Detect which cell encompasses the target text, then output its (x, y) center coordinate. 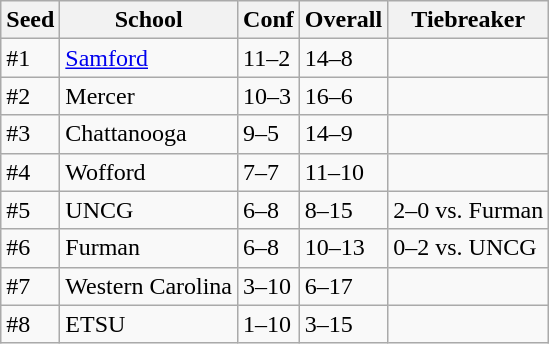
Overall (343, 20)
#1 (30, 58)
Tiebreaker (468, 20)
Chattanooga (149, 134)
Samford (149, 58)
#6 (30, 248)
Western Carolina (149, 286)
Furman (149, 248)
#2 (30, 96)
#4 (30, 172)
11–2 (269, 58)
3–10 (269, 286)
14–9 (343, 134)
Wofford (149, 172)
Conf (269, 20)
11–10 (343, 172)
10–13 (343, 248)
16–6 (343, 96)
#8 (30, 324)
Seed (30, 20)
7–7 (269, 172)
Mercer (149, 96)
#3 (30, 134)
6–17 (343, 286)
1–10 (269, 324)
#7 (30, 286)
14–8 (343, 58)
#5 (30, 210)
0–2 vs. UNCG (468, 248)
10–3 (269, 96)
3–15 (343, 324)
2–0 vs. Furman (468, 210)
ETSU (149, 324)
UNCG (149, 210)
School (149, 20)
9–5 (269, 134)
8–15 (343, 210)
